Pinpoint the cell where the given text exists, returning its [x, y] midpoint coordinate. 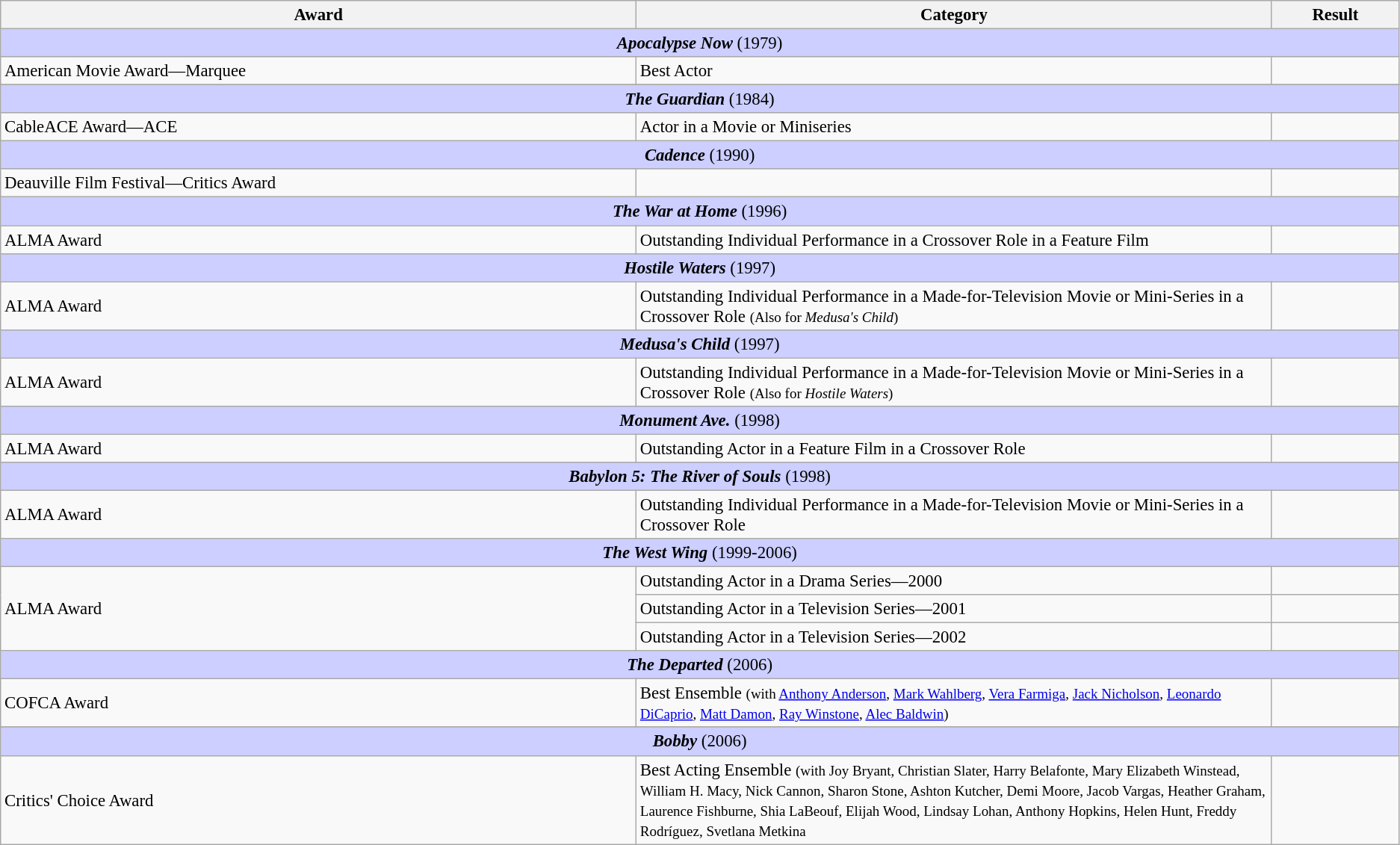
Outstanding Actor in a Feature Film in a Crossover Role [955, 448]
The Departed (2006) [700, 665]
Bobby (2006) [700, 742]
Actor in a Movie or Miniseries [955, 127]
American Movie Award—Marquee [318, 71]
Best Actor [955, 71]
Outstanding Actor in a Television Series—2001 [955, 609]
Cadence (1990) [700, 155]
The War at Home (1996) [700, 211]
Outstanding Actor in a Drama Series—2000 [955, 581]
Result [1335, 15]
Outstanding Individual Performance in a Crossover Role in a Feature Film [955, 240]
Outstanding Individual Performance in a Made-for-Television Movie or Mini-Series in a Crossover Role (Also for Medusa's Child) [955, 306]
Award [318, 15]
Hostile Waters (1997) [700, 267]
Babylon 5: The River of Souls (1998) [700, 477]
CableACE Award—ACE [318, 127]
Category [955, 15]
Outstanding Actor in a Television Series—2002 [955, 637]
Apocalypse Now (1979) [700, 43]
Outstanding Individual Performance in a Made-for-Television Movie or Mini-Series in a Crossover Role [955, 514]
Medusa's Child (1997) [700, 344]
The Guardian (1984) [700, 99]
Monument Ave. (1998) [700, 421]
COFCA Award [318, 704]
Outstanding Individual Performance in a Made-for-Television Movie or Mini-Series in a Crossover Role (Also for Hostile Waters) [955, 383]
Critics' Choice Award [318, 799]
Deauville Film Festival—Critics Award [318, 183]
The West Wing (1999-2006) [700, 553]
Best Ensemble (with Anthony Anderson, Mark Wahlberg, Vera Farmiga, Jack Nicholson, Leonardo DiCaprio, Matt Damon, Ray Winstone, Alec Baldwin) [955, 704]
